Detect which cell encompasses the target text, then output its [x, y] center coordinate. 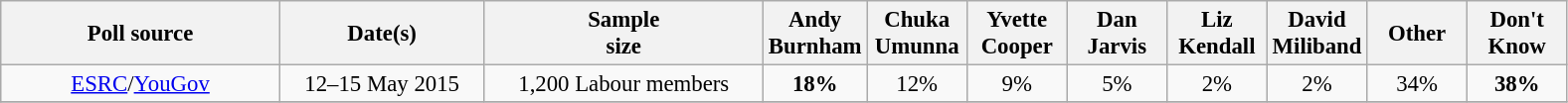
5% [1118, 84]
ChukaUmunna [917, 34]
DanJarvis [1118, 34]
AndyBurnham [815, 34]
18% [815, 84]
12–15 May 2015 [382, 84]
Date(s) [382, 34]
YvetteCooper [1016, 34]
LizKendall [1217, 34]
DavidMiliband [1316, 34]
9% [1016, 84]
Sample size [624, 34]
Don't Know [1517, 34]
ESRC/YouGov [141, 84]
34% [1418, 84]
38% [1517, 84]
1,200 Labour members [624, 84]
Poll source [141, 34]
Other [1418, 34]
12% [917, 84]
